Determine the [x, y] coordinate at the center of the cell enclosing the given text.  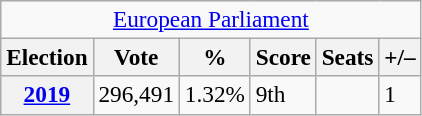
1 [400, 95]
296,491 [136, 95]
Vote [136, 57]
+/– [400, 57]
European Parliament [211, 19]
9th [283, 95]
Election [47, 57]
% [214, 57]
1.32% [214, 95]
2019 [47, 95]
Score [283, 57]
Seats [348, 57]
